Detect which cell encompasses the target text, then output its (x, y) center coordinate. 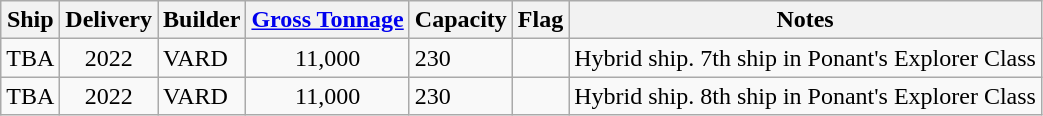
Delivery (109, 20)
Ship (30, 20)
Hybrid ship. 7th ship in Ponant's Explorer Class (806, 58)
Capacity (460, 20)
Gross Tonnage (328, 20)
Notes (806, 20)
Flag (540, 20)
Builder (202, 20)
Hybrid ship. 8th ship in Ponant's Explorer Class (806, 96)
